For the text-containing cell, return its midpoint in [X, Y] coordinate format. 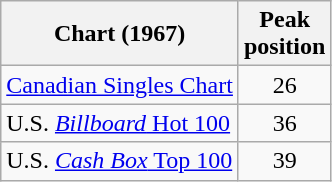
Peakposition [284, 34]
Canadian Singles Chart [120, 85]
39 [284, 161]
Chart (1967) [120, 34]
26 [284, 85]
U.S. Cash Box Top 100 [120, 161]
U.S. Billboard Hot 100 [120, 123]
36 [284, 123]
